Find where the given text appears and provide that cell's center as [X, Y] coordinate. 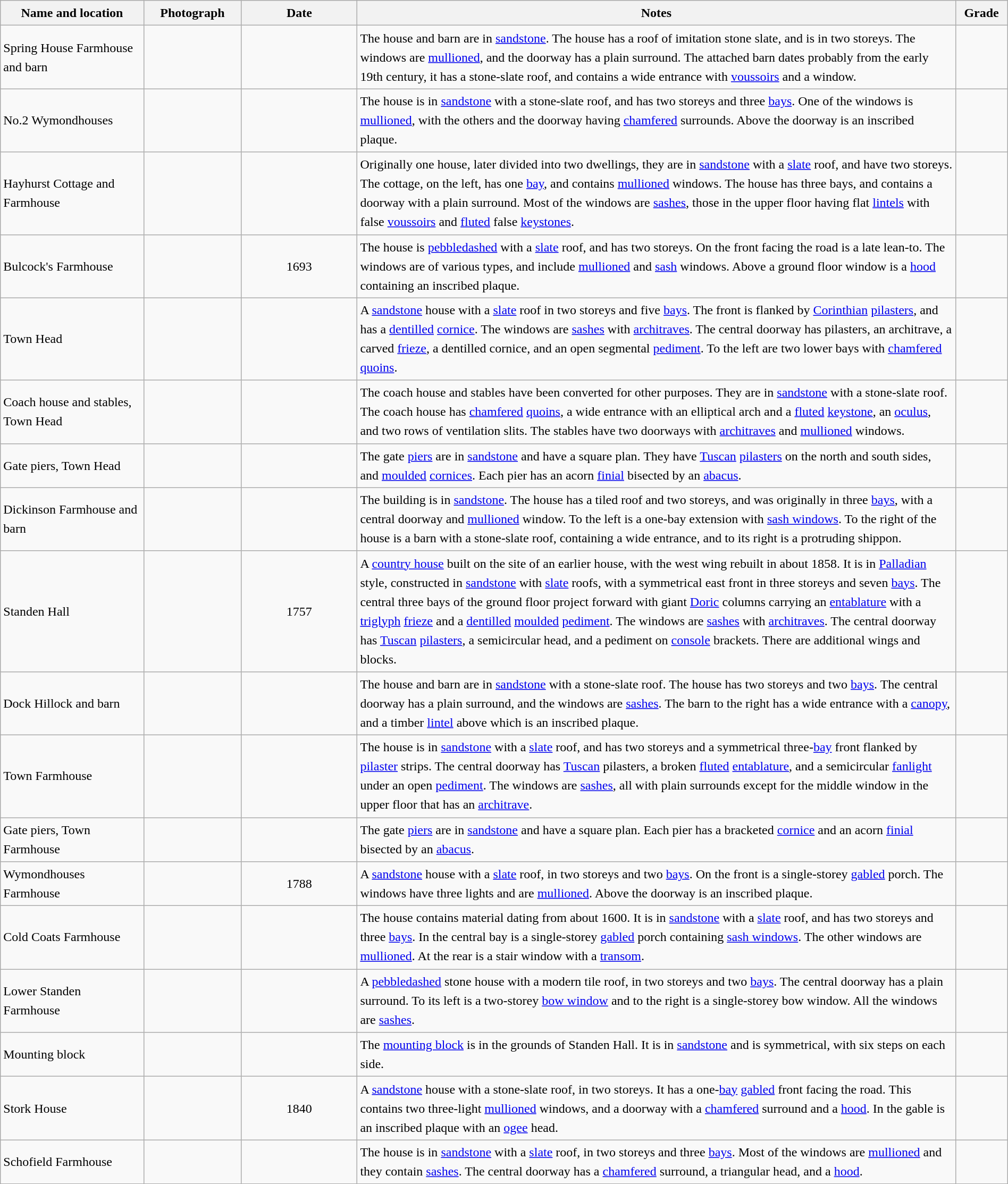
Name and location [72, 13]
Coach house and stables, Town Head [72, 412]
Town Farmhouse [72, 776]
No.2 Wymondhouses [72, 120]
1757 [299, 611]
Gate piers, Town Farmhouse [72, 840]
Bulcock's Farmhouse [72, 266]
Gate piers, Town Head [72, 466]
Town Head [72, 339]
1788 [299, 884]
The gate piers are in sandstone and have a square plan. Each pier has a bracketed cornice and an acorn finial bisected by an abacus. [656, 840]
Schofield Farmhouse [72, 1162]
Wymondhouses Farmhouse [72, 884]
1693 [299, 266]
Lower Standen Farmhouse [72, 1001]
Cold Coats Farmhouse [72, 938]
Dickinson Farmhouse and barn [72, 519]
Dock Hillock and barn [72, 703]
1840 [299, 1108]
Date [299, 13]
Stork House [72, 1108]
Notes [656, 13]
Photograph [192, 13]
Spring House Farmhouse and barn [72, 57]
Grade [981, 13]
The mounting block is in the grounds of Standen Hall. It is in sandstone and is symmetrical, with six steps on each side. [656, 1055]
Hayhurst Cottage and Farmhouse [72, 194]
Standen Hall [72, 611]
Mounting block [72, 1055]
